Output the [x, y] coordinate of the center of the cell containing the given text.  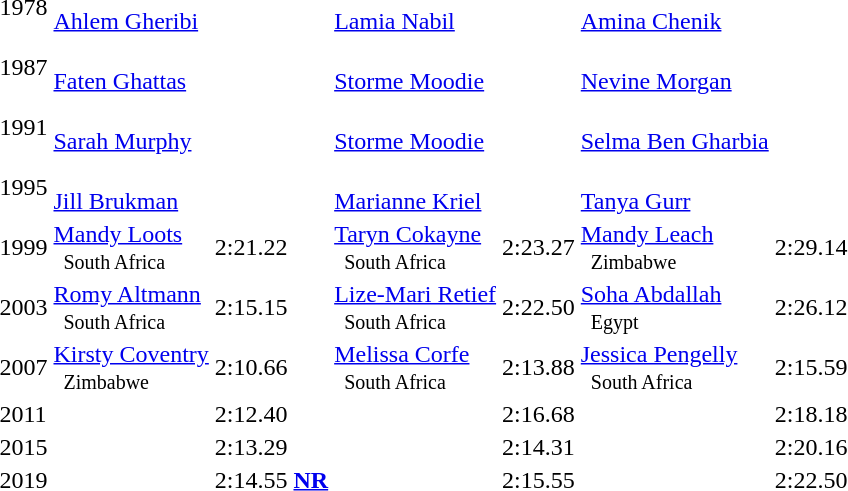
Taryn Cokayne South Africa [416, 248]
2:22.50 [539, 308]
Selma Ben Gharbia [674, 128]
Kirsty Coventry Zimbabwe [131, 368]
2:15.15 [271, 308]
2:10.66 [271, 368]
Mandy Loots South Africa [131, 248]
Romy Altmann South Africa [131, 308]
Nevine Morgan [674, 68]
Sarah Murphy [131, 128]
Melissa Corfe South Africa [416, 368]
2:21.22 [271, 248]
Jessica Pengelly South Africa [674, 368]
2:13.29 [271, 447]
2:14.31 [539, 447]
Mandy Leach Zimbabwe [674, 248]
Soha Abdallah Egypt [674, 308]
2:16.68 [539, 414]
2:12.40 [271, 414]
Jill Brukman [131, 188]
2:23.27 [539, 248]
2:13.88 [539, 368]
Tanya Gurr [674, 188]
Faten Ghattas [131, 68]
Marianne Kriel [416, 188]
Lize-Mari Retief South Africa [416, 308]
